Return the (x, y) coordinate for the center point of the cell that contains the specified text.  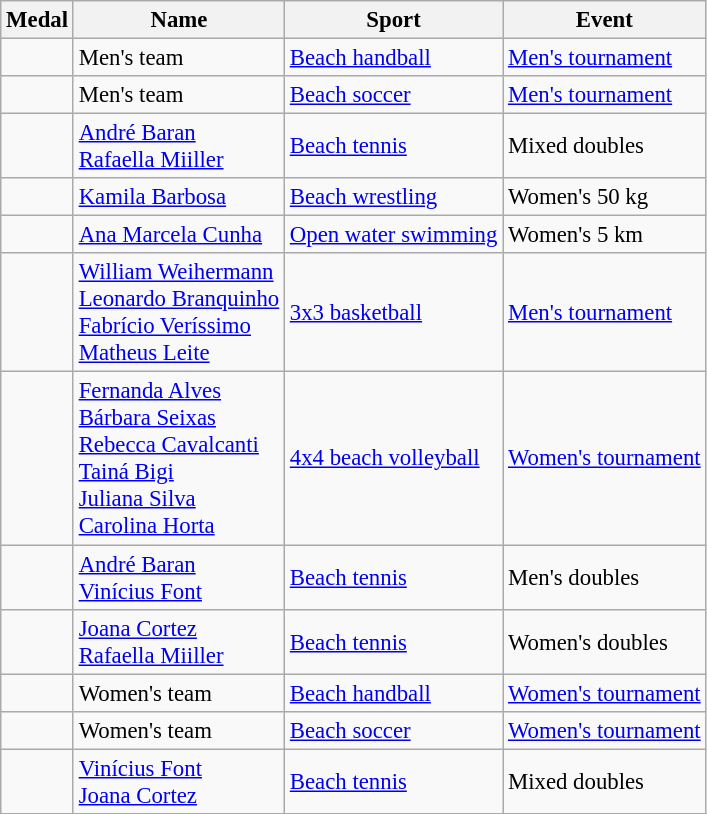
Joana CortezRafaella Miiller (178, 642)
Vinícius FontJoana Cortez (178, 782)
Women's 50 kg (604, 197)
4x4 beach volleyball (394, 458)
Fernanda AlvesBárbara SeixasRebecca CavalcantiTainá BigiJuliana SilvaCarolina Horta (178, 458)
André BaranVinícius Font (178, 578)
Open water swimming (394, 235)
Ana Marcela Cunha (178, 235)
William WeihermannLeonardo BranquinhoFabrício VeríssimoMatheus Leite (178, 314)
3x3 basketball (394, 314)
Sport (394, 20)
Women's doubles (604, 642)
Beach wrestling (394, 197)
Kamila Barbosa (178, 197)
Women's 5 km (604, 235)
André BaranRafaella Miiller (178, 146)
Men's doubles (604, 578)
Medal (38, 20)
Event (604, 20)
Name (178, 20)
